Return the (x, y) coordinate for the center point of the cell that contains the specified text.  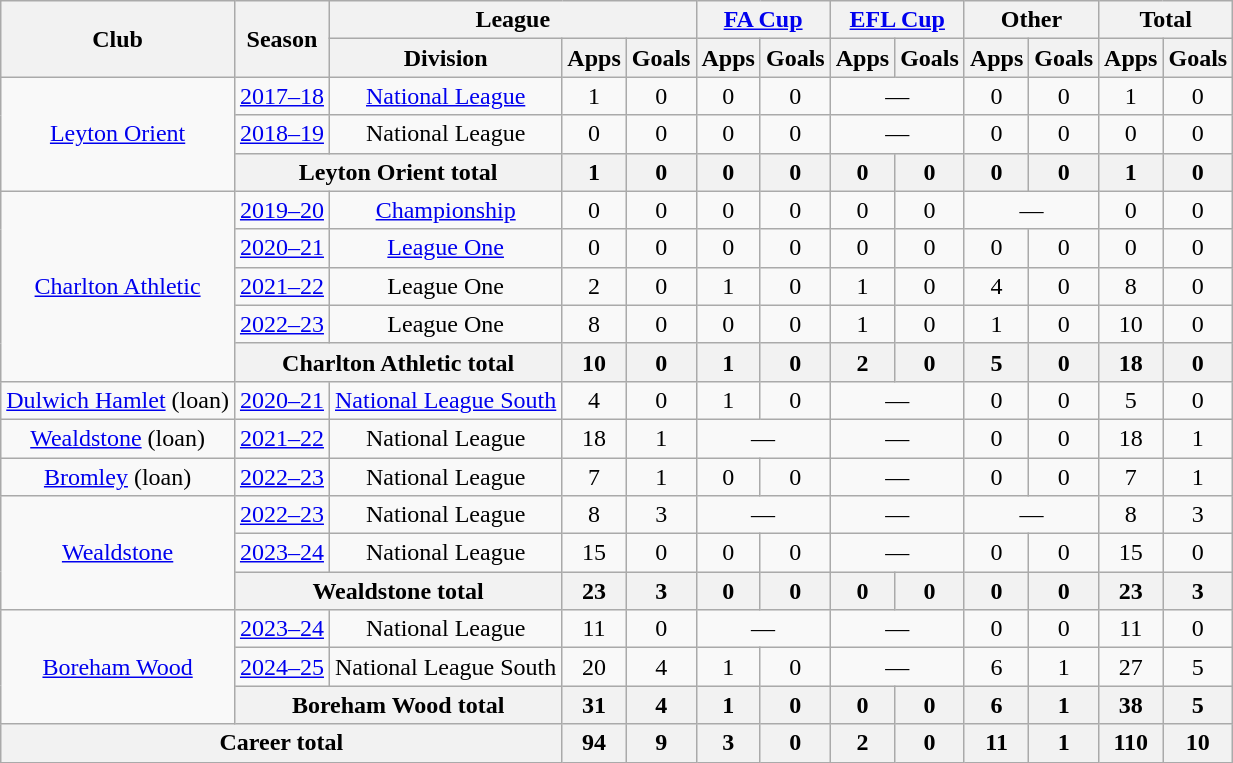
Dulwich Hamlet (loan) (118, 400)
2024–25 (282, 667)
94 (594, 743)
Wealdstone (loan) (118, 438)
Wealdstone total (398, 591)
Club (118, 39)
Wealdstone (118, 553)
Leyton Orient (118, 134)
2018–19 (282, 134)
Season (282, 39)
2019–20 (282, 210)
Career total (282, 743)
20 (594, 667)
Total (1166, 20)
Other (1031, 20)
League (512, 20)
FA Cup (763, 20)
110 (1131, 743)
38 (1131, 705)
Boreham Wood (118, 667)
Charlton Athletic (118, 286)
2017–18 (282, 96)
Leyton Orient total (398, 172)
27 (1131, 667)
Charlton Athletic total (398, 362)
Division (445, 58)
Boreham Wood total (398, 705)
Bromley (loan) (118, 477)
9 (661, 743)
Championship (445, 210)
31 (594, 705)
EFL Cup (897, 20)
